Identify which cell holds the provided text, then report its [X, Y] central coordinate. 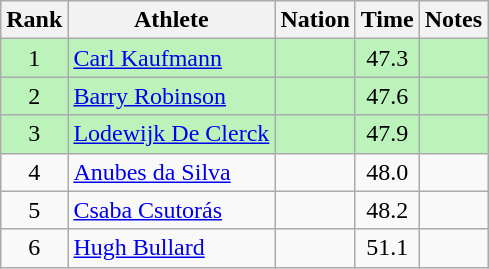
2 [34, 96]
48.0 [387, 172]
48.2 [387, 210]
Lodewijk De Clerck [172, 134]
Notes [453, 20]
1 [34, 58]
Rank [34, 20]
47.3 [387, 58]
47.6 [387, 96]
47.9 [387, 134]
Barry Robinson [172, 96]
Athlete [172, 20]
Hugh Bullard [172, 248]
3 [34, 134]
51.1 [387, 248]
Anubes da Silva [172, 172]
Time [387, 20]
Csaba Csutorás [172, 210]
Nation [315, 20]
Carl Kaufmann [172, 58]
4 [34, 172]
5 [34, 210]
6 [34, 248]
